Output the [X, Y] coordinate of the center of the cell containing the given text.  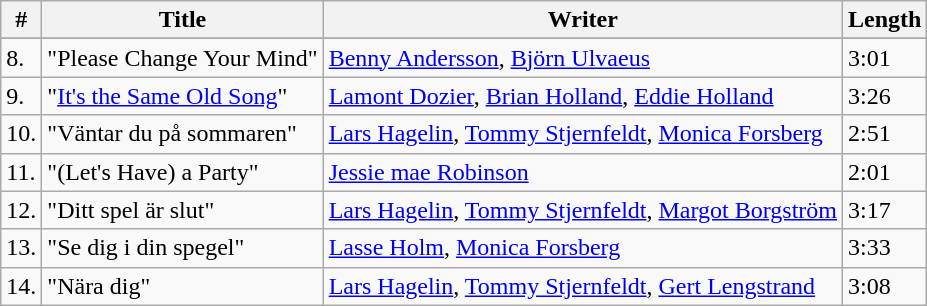
Title [182, 20]
3:08 [884, 286]
"Please Change Your Mind" [182, 58]
"Nära dig" [182, 286]
Lars Hagelin, Tommy Stjernfeldt, Margot Borgström [582, 210]
Jessie mae Robinson [582, 172]
2:01 [884, 172]
3:33 [884, 248]
Lasse Holm, Monica Forsberg [582, 248]
Lars Hagelin, Tommy Stjernfeldt, Monica Forsberg [582, 134]
3:26 [884, 96]
11. [22, 172]
"Ditt spel är slut" [182, 210]
10. [22, 134]
Lamont Dozier, Brian Holland, Eddie Holland [582, 96]
9. [22, 96]
13. [22, 248]
14. [22, 286]
"(Let's Have) a Party" [182, 172]
Writer [582, 20]
8. [22, 58]
2:51 [884, 134]
3:01 [884, 58]
Length [884, 20]
Benny Andersson, Björn Ulvaeus [582, 58]
"It's the Same Old Song" [182, 96]
"Väntar du på sommaren" [182, 134]
12. [22, 210]
# [22, 20]
"Se dig i din spegel" [182, 248]
3:17 [884, 210]
Lars Hagelin, Tommy Stjernfeldt, Gert Lengstrand [582, 286]
